Find where the given text appears and provide that cell's center as [x, y] coordinate. 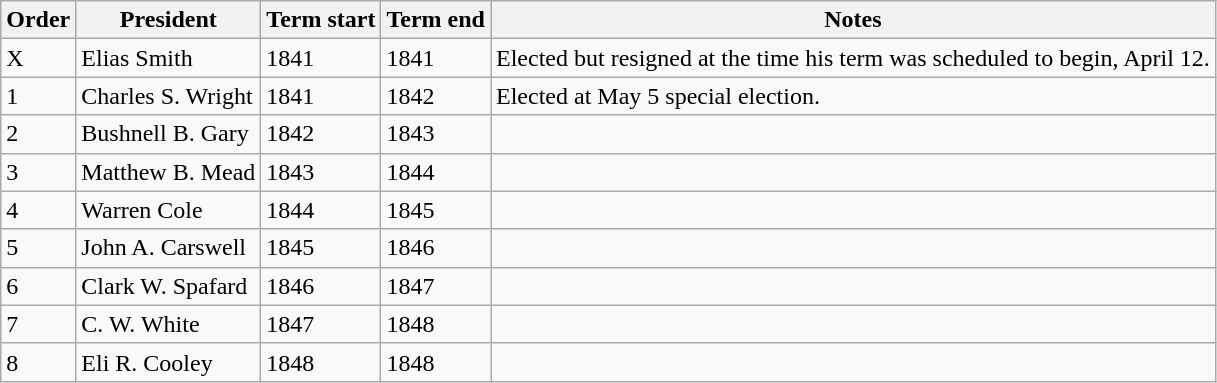
Eli R. Cooley [168, 362]
5 [38, 248]
Warren Cole [168, 210]
Elected but resigned at the time his term was scheduled to begin, April 12. [852, 58]
6 [38, 286]
7 [38, 324]
Matthew B. Mead [168, 172]
Notes [852, 20]
Elias Smith [168, 58]
C. W. White [168, 324]
Order [38, 20]
Clark W. Spafard [168, 286]
X [38, 58]
John A. Carswell [168, 248]
4 [38, 210]
2 [38, 134]
8 [38, 362]
President [168, 20]
Term start [321, 20]
3 [38, 172]
Elected at May 5 special election. [852, 96]
Term end [436, 20]
1 [38, 96]
Charles S. Wright [168, 96]
Bushnell B. Gary [168, 134]
